Pinpoint the cell where the given text exists, returning its (X, Y) midpoint coordinate. 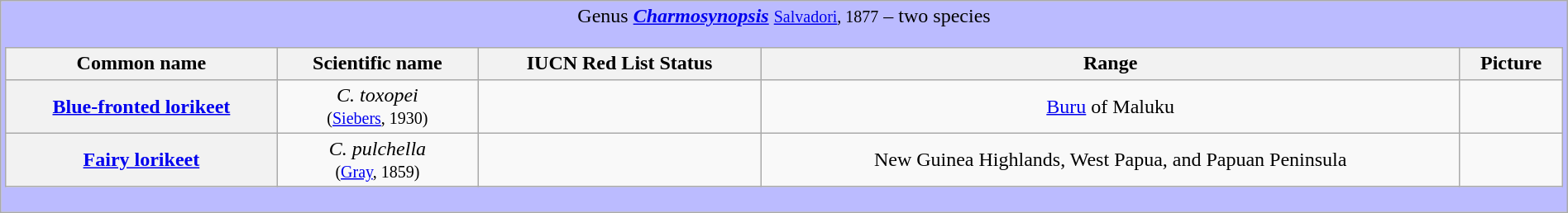
C. toxopei (Siebers, 1930) (377, 106)
Common name (141, 64)
New Guinea Highlands, West Papua, and Papuan Peninsula (1110, 160)
Picture (1511, 64)
Buru of Maluku (1110, 106)
Scientific name (377, 64)
C. pulchella (Gray, 1859) (377, 160)
Range (1110, 64)
Blue-fronted lorikeet (141, 106)
IUCN Red List Status (619, 64)
Fairy lorikeet (141, 160)
